Provide the (X, Y) coordinate of the cell's center where the given text is located.  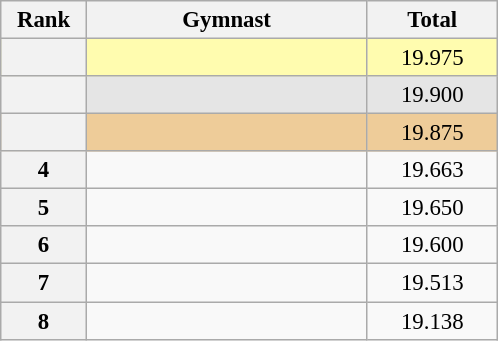
5 (44, 208)
Rank (44, 20)
19.975 (432, 58)
8 (44, 321)
Total (432, 20)
19.600 (432, 245)
6 (44, 245)
19.650 (432, 208)
Gymnast (226, 20)
19.513 (432, 283)
7 (44, 283)
19.663 (432, 170)
19.138 (432, 321)
19.875 (432, 133)
19.900 (432, 95)
4 (44, 170)
